For the text-containing cell, return its midpoint in [x, y] coordinate format. 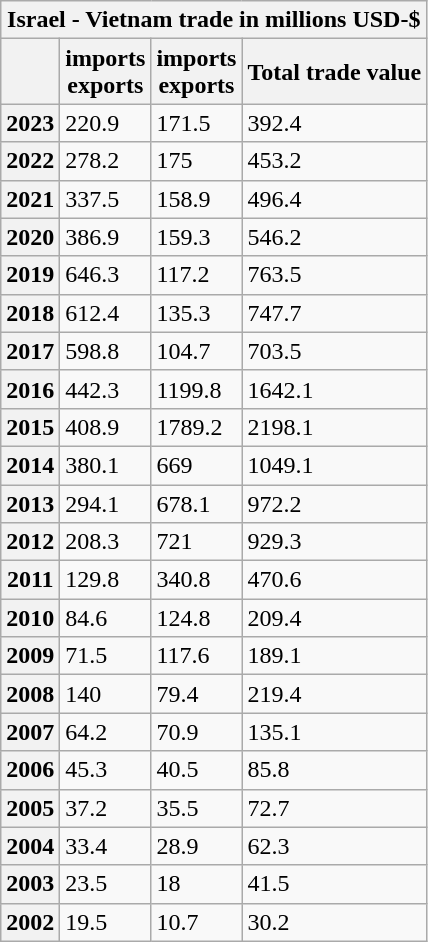
37.2 [106, 808]
2023 [30, 123]
929.3 [334, 542]
2017 [30, 351]
1199.8 [196, 389]
392.4 [334, 123]
189.1 [334, 656]
646.3 [106, 275]
2016 [30, 389]
337.5 [106, 199]
104.7 [196, 351]
2006 [30, 770]
2198.1 [334, 427]
408.9 [106, 427]
763.5 [334, 275]
703.5 [334, 351]
Total trade value [334, 72]
2008 [30, 694]
70.9 [196, 732]
2011 [30, 580]
2003 [30, 884]
2018 [30, 313]
2005 [30, 808]
28.9 [196, 846]
140 [106, 694]
2010 [30, 618]
2020 [30, 237]
117.2 [196, 275]
278.2 [106, 161]
1642.1 [334, 389]
470.6 [334, 580]
135.3 [196, 313]
18 [196, 884]
721 [196, 542]
158.9 [196, 199]
171.5 [196, 123]
1049.1 [334, 465]
340.8 [196, 580]
2002 [30, 922]
159.3 [196, 237]
135.1 [334, 732]
220.9 [106, 123]
669 [196, 465]
972.2 [334, 503]
442.3 [106, 389]
209.4 [334, 618]
453.2 [334, 161]
40.5 [196, 770]
2007 [30, 732]
84.6 [106, 618]
2022 [30, 161]
72.7 [334, 808]
496.4 [334, 199]
2012 [30, 542]
19.5 [106, 922]
546.2 [334, 237]
2015 [30, 427]
598.8 [106, 351]
2019 [30, 275]
41.5 [334, 884]
2013 [30, 503]
2009 [30, 656]
294.1 [106, 503]
10.7 [196, 922]
62.3 [334, 846]
23.5 [106, 884]
79.4 [196, 694]
124.8 [196, 618]
33.4 [106, 846]
219.4 [334, 694]
2004 [30, 846]
Israel - Vietnam trade in millions USD-$ [214, 20]
35.5 [196, 808]
2021 [30, 199]
208.3 [106, 542]
386.9 [106, 237]
175 [196, 161]
2014 [30, 465]
380.1 [106, 465]
71.5 [106, 656]
85.8 [334, 770]
129.8 [106, 580]
612.4 [106, 313]
45.3 [106, 770]
1789.2 [196, 427]
678.1 [196, 503]
117.6 [196, 656]
64.2 [106, 732]
747.7 [334, 313]
30.2 [334, 922]
